Return the [X, Y] coordinate for the center point of the cell that contains the specified text.  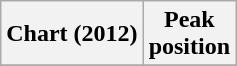
Chart (2012) [72, 34]
Peakposition [189, 34]
